Determine the [x, y] coordinate at the center of the cell enclosing the given text.  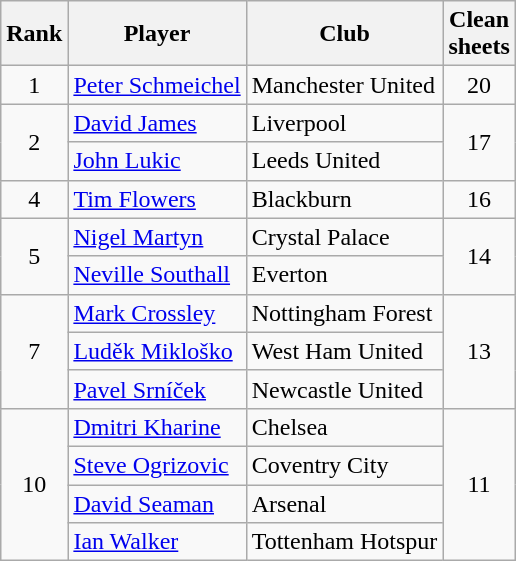
Liverpool [344, 123]
Steve Ogrizovic [157, 465]
John Lukic [157, 161]
Rank [34, 34]
11 [479, 484]
Coventry City [344, 465]
Peter Schmeichel [157, 85]
Blackburn [344, 199]
Luděk Mikloško [157, 351]
Arsenal [344, 503]
10 [34, 484]
14 [479, 256]
David James [157, 123]
2 [34, 142]
Ian Walker [157, 542]
West Ham United [344, 351]
Neville Southall [157, 275]
Manchester United [344, 85]
Everton [344, 275]
Chelsea [344, 427]
Pavel Srníček [157, 389]
7 [34, 351]
Club [344, 34]
17 [479, 142]
Newcastle United [344, 389]
1 [34, 85]
Tottenham Hotspur [344, 542]
20 [479, 85]
5 [34, 256]
Crystal Palace [344, 237]
13 [479, 351]
4 [34, 199]
Dmitri Kharine [157, 427]
Leeds United [344, 161]
Nottingham Forest [344, 313]
Mark Crossley [157, 313]
Cleansheets [479, 34]
16 [479, 199]
David Seaman [157, 503]
Tim Flowers [157, 199]
Player [157, 34]
Nigel Martyn [157, 237]
